For the text-containing cell, return its midpoint in [x, y] coordinate format. 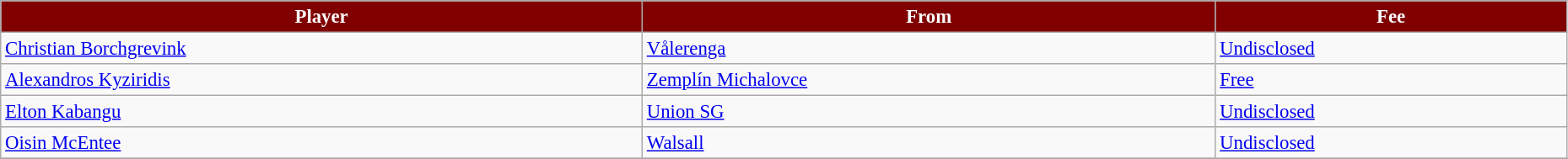
Fee [1392, 17]
Vålerenga [928, 49]
Player [322, 17]
Walsall [928, 143]
Christian Borchgrevink [322, 49]
Alexandros Kyziridis [322, 80]
From [928, 17]
Zemplín Michalovce [928, 80]
Oisin McEntee [322, 143]
Elton Kabangu [322, 112]
Free [1392, 80]
Union SG [928, 112]
